Pinpoint the cell where the given text exists, returning its (x, y) midpoint coordinate. 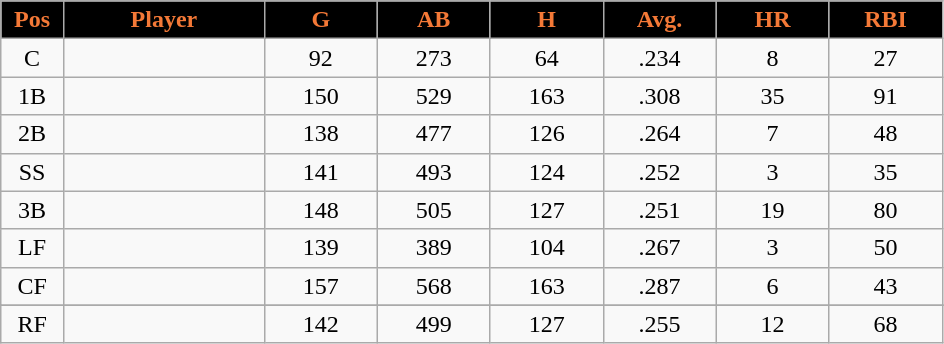
124 (546, 172)
126 (546, 134)
AB (434, 20)
493 (434, 172)
Player (164, 20)
19 (772, 210)
150 (320, 96)
.252 (660, 172)
68 (886, 324)
CF (32, 286)
139 (320, 248)
80 (886, 210)
568 (434, 286)
92 (320, 58)
104 (546, 248)
.308 (660, 96)
SS (32, 172)
.267 (660, 248)
141 (320, 172)
C (32, 58)
499 (434, 324)
LF (32, 248)
8 (772, 58)
.255 (660, 324)
477 (434, 134)
G (320, 20)
1B (32, 96)
91 (886, 96)
505 (434, 210)
48 (886, 134)
2B (32, 134)
.251 (660, 210)
.234 (660, 58)
138 (320, 134)
148 (320, 210)
142 (320, 324)
H (546, 20)
389 (434, 248)
27 (886, 58)
7 (772, 134)
12 (772, 324)
273 (434, 58)
43 (886, 286)
Pos (32, 20)
.287 (660, 286)
RF (32, 324)
157 (320, 286)
50 (886, 248)
3B (32, 210)
64 (546, 58)
RBI (886, 20)
529 (434, 96)
.264 (660, 134)
Avg. (660, 20)
HR (772, 20)
6 (772, 286)
